Provide the [X, Y] coordinate of the cell's center where the given text is located.  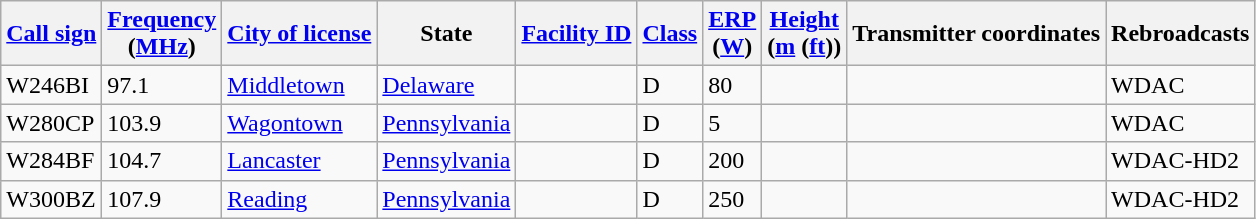
107.9 [162, 199]
Height(m (ft)) [804, 34]
80 [732, 85]
Lancaster [300, 161]
5 [732, 123]
W246BI [52, 85]
104.7 [162, 161]
State [446, 34]
City of license [300, 34]
Rebroadcasts [1180, 34]
Reading [300, 199]
Class [670, 34]
Facility ID [576, 34]
250 [732, 199]
97.1 [162, 85]
Transmitter coordinates [976, 34]
200 [732, 161]
Wagontown [300, 123]
ERP(W) [732, 34]
W284BF [52, 161]
Frequency(MHz) [162, 34]
W280CP [52, 123]
Delaware [446, 85]
103.9 [162, 123]
Middletown [300, 85]
Call sign [52, 34]
W300BZ [52, 199]
